Identify which cell holds the provided text, then report its (x, y) central coordinate. 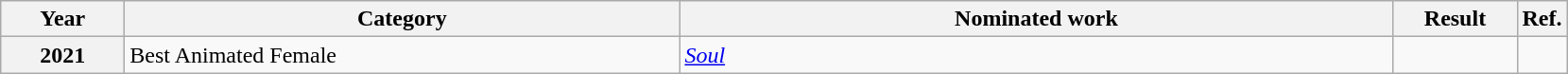
Year (62, 19)
Best Animated Female (403, 55)
Result (1456, 19)
Category (403, 19)
2021 (62, 55)
Nominated work (1036, 19)
Soul (1036, 55)
Ref. (1542, 19)
